Locate the cell with the specified text and output its (x, y) center coordinate. 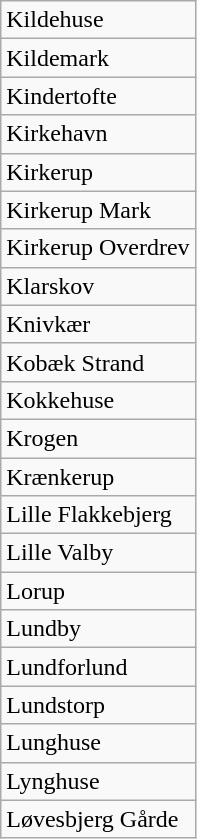
Lundby (98, 629)
Lille Flakkebjerg (98, 515)
Lorup (98, 591)
Kildehuse (98, 20)
Klarskov (98, 286)
Lundstorp (98, 705)
Kobæk Strand (98, 362)
Kirkerup Overdrev (98, 248)
Kindertofte (98, 96)
Lille Valby (98, 553)
Krogen (98, 438)
Kokkehuse (98, 400)
Lunghuse (98, 743)
Løvesbjerg Gårde (98, 819)
Kirkehavn (98, 134)
Kirkerup (98, 172)
Kirkerup Mark (98, 210)
Krænkerup (98, 477)
Kildemark (98, 58)
Lynghuse (98, 781)
Knivkær (98, 324)
Lundforlund (98, 667)
